Identify which cell holds the provided text, then report its [x, y] central coordinate. 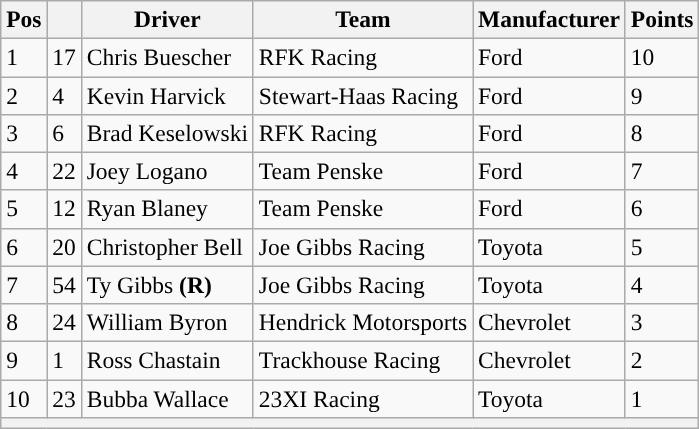
Hendrick Motorsports [362, 322]
Joey Logano [167, 171]
17 [64, 57]
Driver [167, 19]
Pos [24, 19]
Stewart-Haas Racing [362, 95]
Ryan Blaney [167, 209]
Brad Keselowski [167, 133]
54 [64, 285]
Ross Chastain [167, 360]
Points [662, 19]
Trackhouse Racing [362, 360]
Ty Gibbs (R) [167, 285]
20 [64, 247]
Kevin Harvick [167, 95]
Team [362, 19]
William Byron [167, 322]
Bubba Wallace [167, 398]
Chris Buescher [167, 57]
23 [64, 398]
Manufacturer [550, 19]
22 [64, 171]
Christopher Bell [167, 247]
24 [64, 322]
23XI Racing [362, 398]
12 [64, 209]
